Determine the (X, Y) coordinate at the center of the cell enclosing the given text.  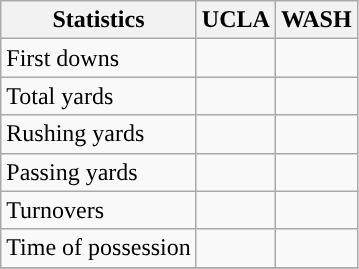
Turnovers (99, 210)
First downs (99, 58)
Time of possession (99, 248)
Rushing yards (99, 134)
UCLA (236, 20)
Statistics (99, 20)
WASH (316, 20)
Passing yards (99, 172)
Total yards (99, 96)
